Output the [X, Y] coordinate of the center of the cell containing the given text.  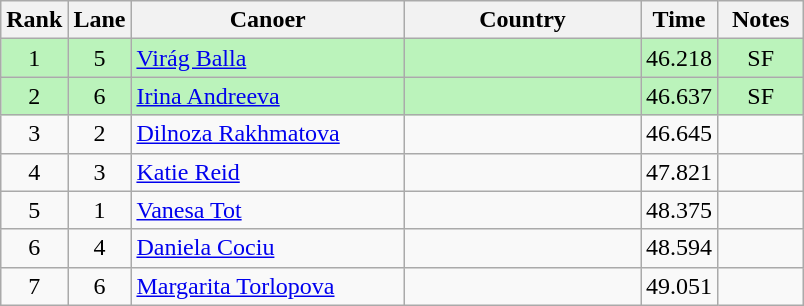
Virág Balla [268, 58]
46.645 [680, 134]
48.594 [680, 248]
46.218 [680, 58]
Daniela Cociu [268, 248]
Margarita Torlopova [268, 286]
Time [680, 20]
46.637 [680, 96]
Vanesa Tot [268, 210]
Canoer [268, 20]
Irina Andreeva [268, 96]
Rank [34, 20]
Country [522, 20]
Katie Reid [268, 172]
48.375 [680, 210]
47.821 [680, 172]
7 [34, 286]
Lane [100, 20]
Dilnoza Rakhmatova [268, 134]
Notes [761, 20]
49.051 [680, 286]
